Scan for the cell matching the given text and deliver its (X, Y) coordinate at center. 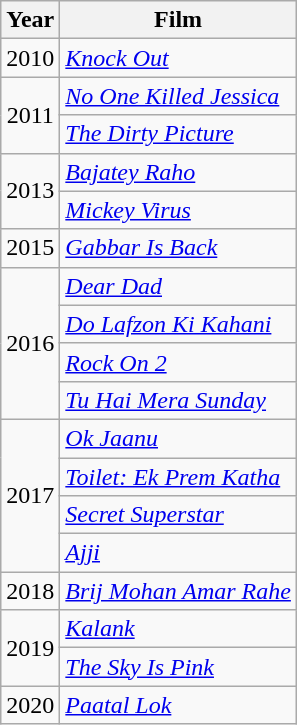
2018 (30, 591)
Knock Out (178, 58)
Film (178, 20)
Bajatey Raho (178, 172)
2015 (30, 248)
Ok Jaanu (178, 438)
2017 (30, 495)
2016 (30, 343)
Paatal Lok (178, 705)
2011 (30, 115)
Gabbar Is Back (178, 248)
Do Lafzon Ki Kahani (178, 324)
Ajji (178, 553)
Dear Dad (178, 286)
The Dirty Picture (178, 134)
2010 (30, 58)
Kalank (178, 629)
Toilet: Ek Prem Katha (178, 477)
2019 (30, 648)
The Sky Is Pink (178, 667)
2020 (30, 705)
Rock On 2 (178, 362)
Mickey Virus (178, 210)
2013 (30, 191)
Year (30, 20)
Secret Superstar (178, 515)
No One Killed Jessica (178, 96)
Tu Hai Mera Sunday (178, 400)
Brij Mohan Amar Rahe (178, 591)
